Identify which cell holds the provided text, then report its (X, Y) central coordinate. 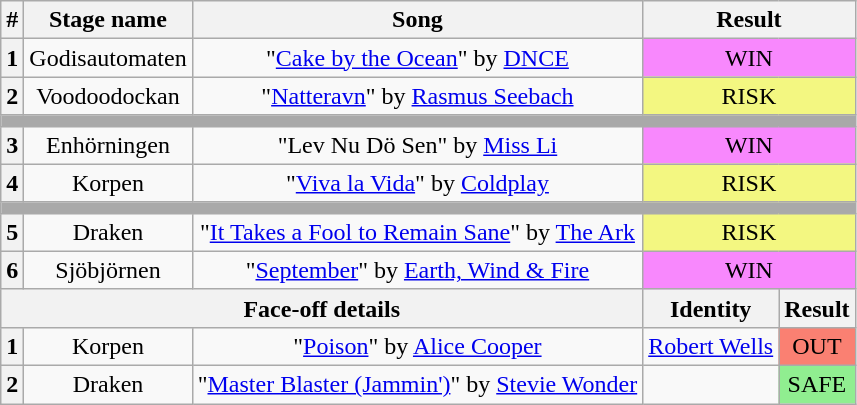
# (12, 20)
"Lev Nu Dö Sen" by Miss Li (418, 145)
OUT (817, 346)
Stage name (108, 20)
"It Takes a Fool to Remain Sane" by The Ark (418, 232)
"Viva la Vida" by Coldplay (418, 183)
Voodoodockan (108, 96)
"September" by Earth, Wind & Fire (418, 270)
4 (12, 183)
"Poison" by Alice Cooper (418, 346)
Robert Wells (711, 346)
5 (12, 232)
Face-off details (322, 308)
Sjöbjörnen (108, 270)
"Master Blaster (Jammin')" by Stevie Wonder (418, 384)
"Cake by the Ocean" by DNCE (418, 58)
Enhörningen (108, 145)
Identity (711, 308)
SAFE (817, 384)
3 (12, 145)
6 (12, 270)
Song (418, 20)
"Natteravn" by Rasmus Seebach (418, 96)
Godisautomaten (108, 58)
